Detect which cell encompasses the target text, then output its [x, y] center coordinate. 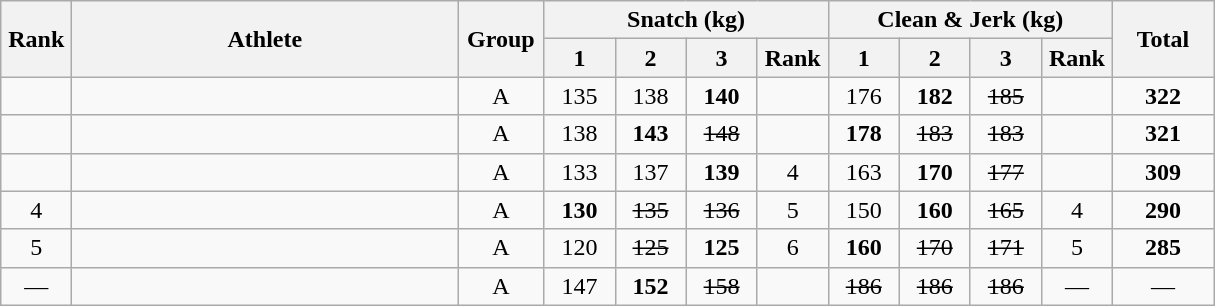
Athlete [265, 39]
182 [934, 96]
148 [722, 134]
177 [1006, 172]
309 [1162, 172]
185 [1006, 96]
158 [722, 286]
171 [1006, 248]
143 [650, 134]
139 [722, 172]
285 [1162, 248]
321 [1162, 134]
133 [580, 172]
152 [650, 286]
Group [501, 39]
163 [864, 172]
Clean & Jerk (kg) [970, 20]
150 [864, 210]
137 [650, 172]
120 [580, 248]
130 [580, 210]
140 [722, 96]
290 [1162, 210]
136 [722, 210]
165 [1006, 210]
322 [1162, 96]
6 [792, 248]
Total [1162, 39]
147 [580, 286]
176 [864, 96]
Snatch (kg) [686, 20]
178 [864, 134]
